Determine the (X, Y) coordinate at the center of the cell enclosing the given text.  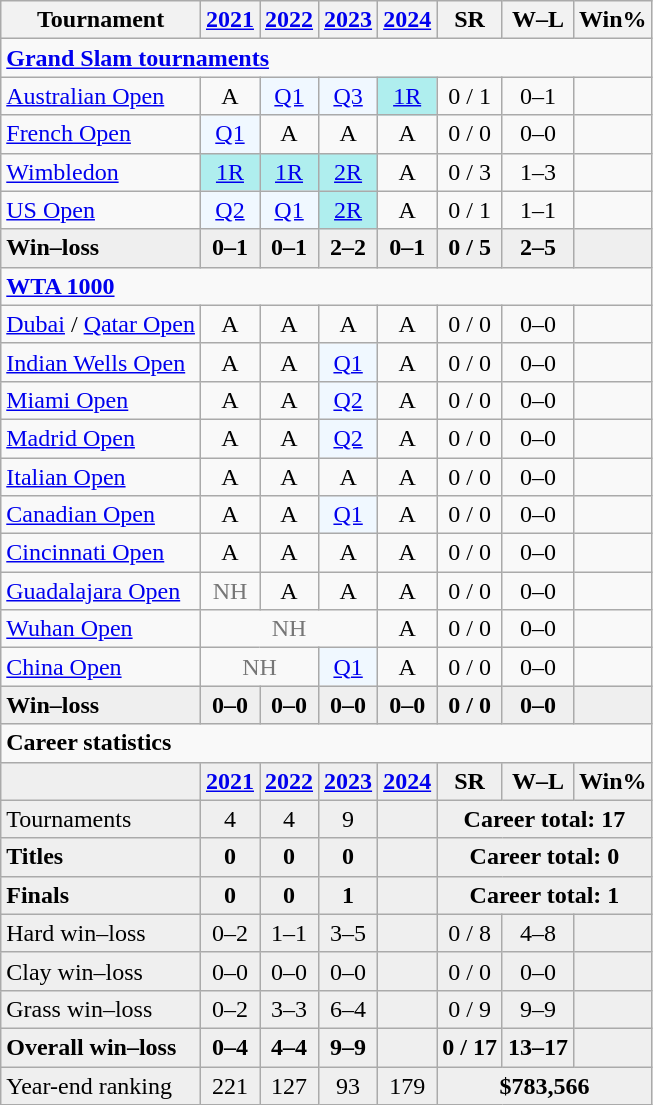
9 (348, 819)
Indian Wells Open (101, 362)
2–5 (538, 248)
3–3 (290, 1009)
Grass win–loss (101, 1009)
Year-end ranking (101, 1085)
2–2 (348, 248)
Hard win–loss (101, 933)
Italian Open (101, 477)
China Open (101, 667)
Miami Open (101, 400)
Grand Slam tournaments (326, 58)
1–3 (538, 172)
0 / 9 (470, 1009)
13–17 (538, 1047)
3–5 (348, 933)
0 / 3 (470, 172)
Career total: 0 (544, 857)
Wuhan Open (101, 629)
221 (230, 1085)
Madrid Open (101, 438)
Tournament (101, 20)
Overall win–loss (101, 1047)
Clay win–loss (101, 971)
Career total: 17 (544, 819)
Cincinnati Open (101, 553)
Q3 (348, 96)
Career statistics (326, 743)
Canadian Open (101, 515)
0 / 5 (470, 248)
Guadalajara Open (101, 591)
US Open (101, 210)
4–8 (538, 933)
Finals (101, 895)
4–4 (290, 1047)
$783,566 (544, 1085)
Tournaments (101, 819)
French Open (101, 134)
Titles (101, 857)
93 (348, 1085)
0 / 17 (470, 1047)
179 (408, 1085)
WTA 1000 (326, 286)
1 (348, 895)
Australian Open (101, 96)
Dubai / Qatar Open (101, 324)
127 (290, 1085)
0–4 (230, 1047)
Career total: 1 (544, 895)
0 / 8 (470, 933)
6–4 (348, 1009)
Wimbledon (101, 172)
